Find where the given text appears and provide that cell's center as [X, Y] coordinate. 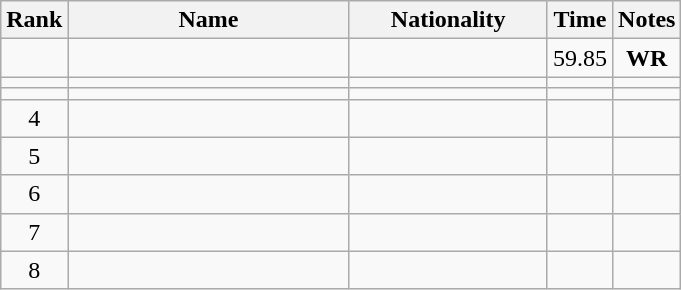
59.85 [580, 58]
5 [34, 156]
Notes [647, 20]
8 [34, 270]
4 [34, 118]
Nationality [448, 20]
Rank [34, 20]
Time [580, 20]
WR [647, 58]
Name [208, 20]
7 [34, 232]
6 [34, 194]
